Capture the cell that displays the provided text and extract its [X, Y] central coordinate. 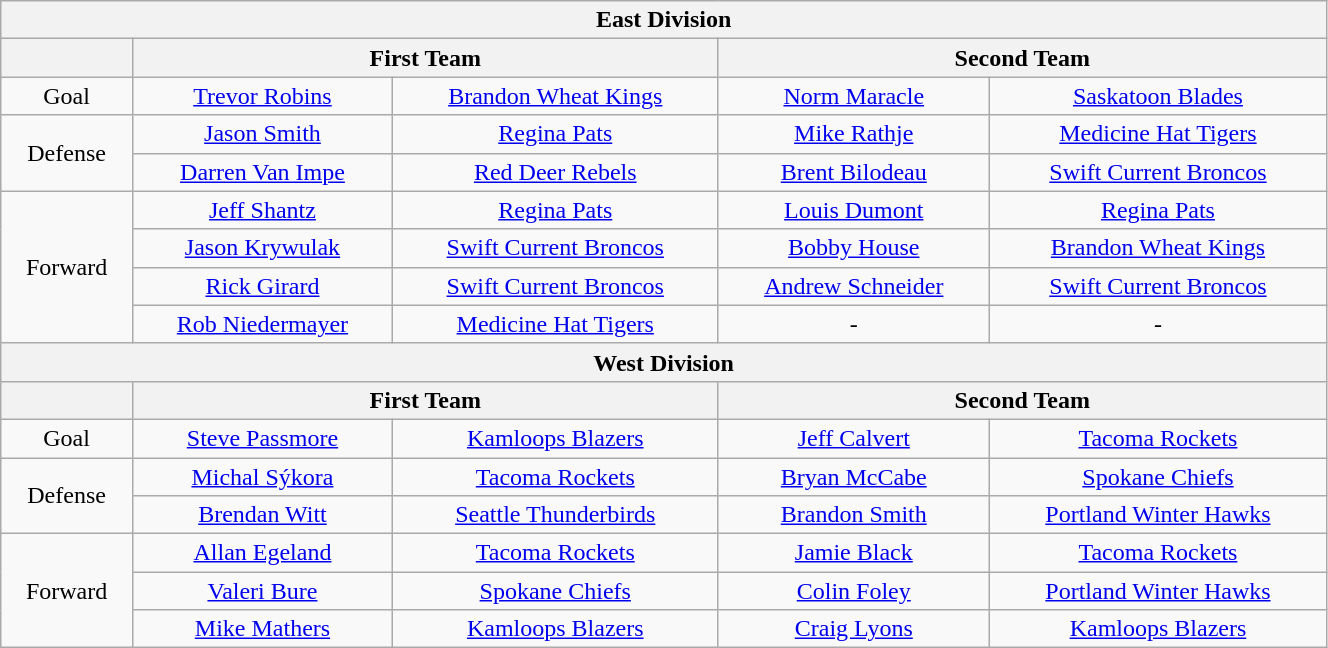
Brent Bilodeau [854, 172]
Craig Lyons [854, 629]
Mike Mathers [262, 629]
East Division [664, 20]
Bryan McCabe [854, 477]
West Division [664, 362]
Andrew Schneider [854, 286]
Trevor Robins [262, 96]
Norm Maracle [854, 96]
Jason Smith [262, 134]
Louis Dumont [854, 210]
Jason Krywulak [262, 248]
Steve Passmore [262, 438]
Allan Egeland [262, 553]
Jamie Black [854, 553]
Darren Van Impe [262, 172]
Valeri Bure [262, 591]
Michal Sýkora [262, 477]
Mike Rathje [854, 134]
Brandon Smith [854, 515]
Jeff Shantz [262, 210]
Brendan Witt [262, 515]
Seattle Thunderbirds [555, 515]
Colin Foley [854, 591]
Saskatoon Blades [1158, 96]
Jeff Calvert [854, 438]
Rob Niedermayer [262, 324]
Rick Girard [262, 286]
Red Deer Rebels [555, 172]
Bobby House [854, 248]
